Determine the [x, y] coordinate at the center of the cell enclosing the given text.  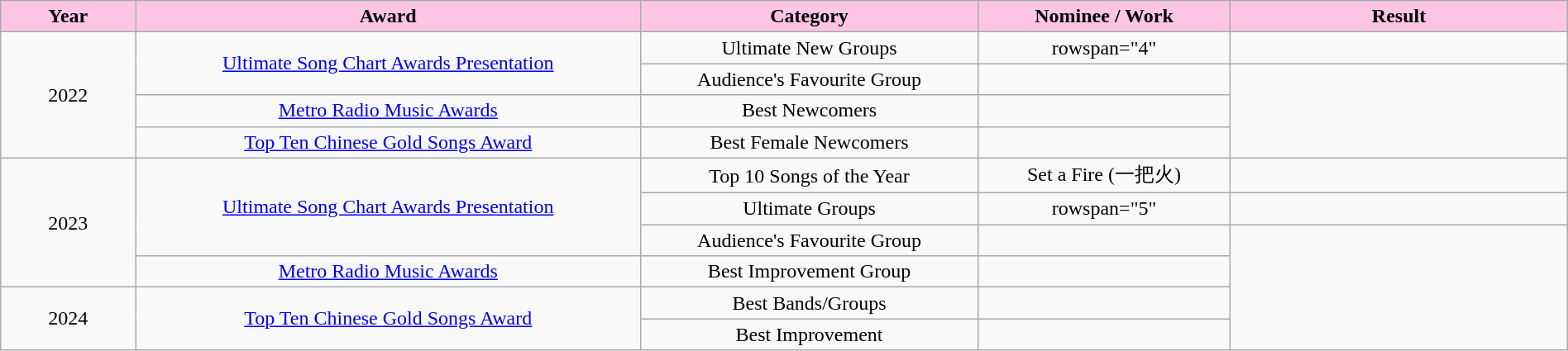
rowspan="4" [1104, 48]
2024 [68, 319]
Best Bands/Groups [809, 303]
Ultimate New Groups [809, 48]
2023 [68, 223]
Best Improvement Group [809, 272]
Year [68, 17]
Top 10 Songs of the Year [809, 175]
Set a Fire (一把火) [1104, 175]
Best Female Newcomers [809, 142]
Ultimate Groups [809, 209]
Award [389, 17]
Nominee / Work [1104, 17]
Best Newcomers [809, 111]
Category [809, 17]
Best Improvement [809, 334]
Result [1399, 17]
rowspan="5" [1104, 209]
2022 [68, 95]
